Pinpoint the cell where the given text exists, returning its (x, y) midpoint coordinate. 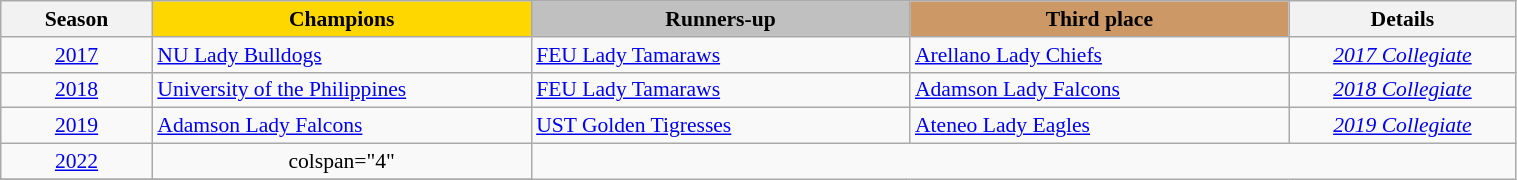
NU Lady Bulldogs (342, 55)
Season (77, 19)
2017 Collegiate (1402, 55)
2017 (77, 55)
Arellano Lady Chiefs (1100, 55)
2018 (77, 90)
2019 (77, 126)
Champions (342, 19)
Ateneo Lady Eagles (1100, 126)
Third place (1100, 19)
colspan="4" (342, 162)
2022 (77, 162)
UST Golden Tigresses (720, 126)
Runners-up (720, 19)
Details (1402, 19)
2018 Collegiate (1402, 90)
University of the Philippines (342, 90)
2019 Collegiate (1402, 126)
